Scan for the cell matching the given text and deliver its (x, y) coordinate at center. 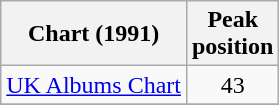
Chart (1991) (94, 34)
43 (232, 85)
Peakposition (232, 34)
UK Albums Chart (94, 85)
